Scan for the cell matching the given text and deliver its [X, Y] coordinate at center. 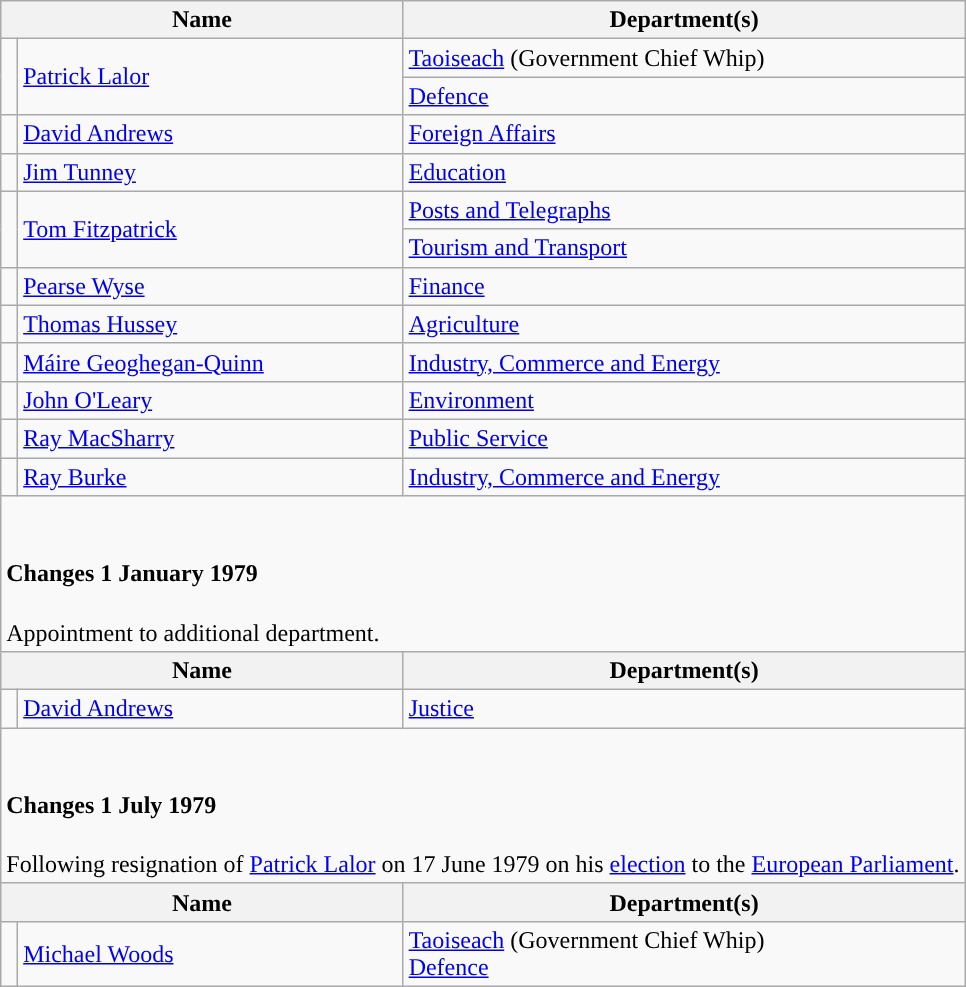
Pearse Wyse [210, 286]
John O'Leary [210, 400]
Justice [684, 708]
Changes 1 January 1979Appointment to additional department. [483, 574]
Taoiseach (Government Chief Whip)Defence [684, 954]
Michael Woods [210, 954]
Public Service [684, 438]
Agriculture [684, 324]
Finance [684, 286]
Foreign Affairs [684, 134]
Tom Fitzpatrick [210, 229]
Taoiseach (Government Chief Whip) [684, 58]
Posts and Telegraphs [684, 210]
Education [684, 172]
Thomas Hussey [210, 324]
Ray Burke [210, 477]
Jim Tunney [210, 172]
Defence [684, 96]
Máire Geoghegan-Quinn [210, 362]
Environment [684, 400]
Patrick Lalor [210, 77]
Tourism and Transport [684, 248]
Changes 1 July 1979Following resignation of Patrick Lalor on 17 June 1979 on his election to the European Parliament. [483, 806]
Ray MacSharry [210, 438]
